Capture the cell that displays the provided text and extract its [X, Y] central coordinate. 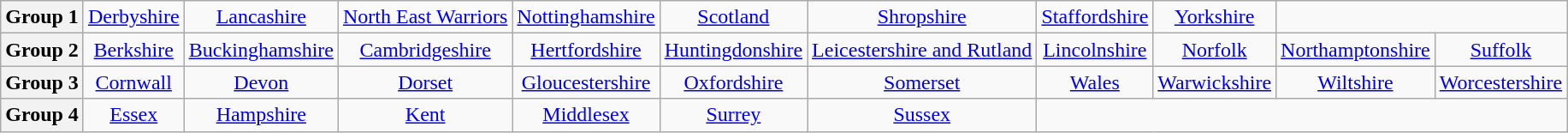
Lancashire [261, 17]
Kent [424, 115]
Berkshire [133, 50]
Northamptonshire [1356, 50]
Devon [261, 82]
Scotland [733, 17]
Group 1 [43, 17]
Somerset [922, 82]
Norfolk [1215, 50]
Dorset [424, 82]
Gloucestershire [586, 82]
Wiltshire [1356, 82]
Wales [1095, 82]
Surrey [733, 115]
Buckinghamshire [261, 50]
Lincolnshire [1095, 50]
Group 3 [43, 82]
Oxfordshire [733, 82]
Hampshire [261, 115]
Nottinghamshire [586, 17]
Warwickshire [1215, 82]
Yorkshire [1215, 17]
Group 4 [43, 115]
North East Warriors [424, 17]
Suffolk [1500, 50]
Hertfordshire [586, 50]
Worcestershire [1500, 82]
Shropshire [922, 17]
Leicestershire and Rutland [922, 50]
Sussex [922, 115]
Middlesex [586, 115]
Staffordshire [1095, 17]
Group 2 [43, 50]
Essex [133, 115]
Huntingdonshire [733, 50]
Cambridgeshire [424, 50]
Derbyshire [133, 17]
Cornwall [133, 82]
